Find where the given text appears and provide that cell's center as [x, y] coordinate. 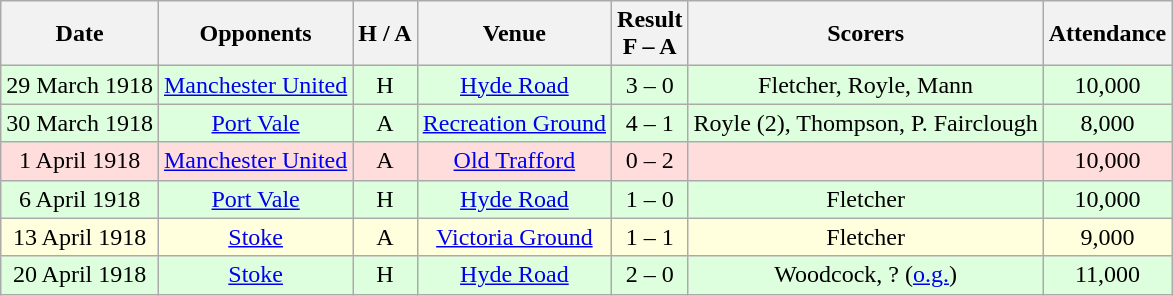
H / A [385, 34]
8,000 [1107, 123]
Woodcock, ? (o.g.) [866, 275]
Fletcher, Royle, Mann [866, 85]
2 – 0 [650, 275]
ResultF – A [650, 34]
Scorers [866, 34]
Recreation Ground [514, 123]
1 April 1918 [80, 161]
Venue [514, 34]
1 – 0 [650, 199]
4 – 1 [650, 123]
9,000 [1107, 237]
3 – 0 [650, 85]
Old Trafford [514, 161]
Victoria Ground [514, 237]
0 – 2 [650, 161]
Attendance [1107, 34]
30 March 1918 [80, 123]
13 April 1918 [80, 237]
29 March 1918 [80, 85]
1 – 1 [650, 237]
Royle (2), Thompson, P. Fairclough [866, 123]
20 April 1918 [80, 275]
11,000 [1107, 275]
Date [80, 34]
6 April 1918 [80, 199]
Opponents [255, 34]
